From the cell containing the given text, extract its center point as (X, Y) coordinate. 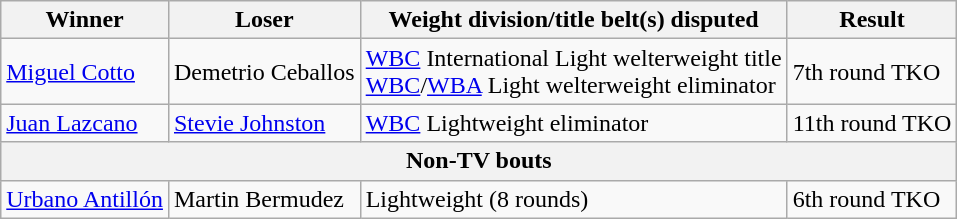
Non-TV bouts (479, 161)
Weight division/title belt(s) disputed (574, 20)
Miguel Cotto (85, 72)
WBC International Light welterweight titleWBC/WBA Light welterweight eliminator (574, 72)
Juan Lazcano (85, 123)
Martin Bermudez (264, 199)
7th round TKO (872, 72)
Winner (85, 20)
6th round TKO (872, 199)
Urbano Antillón (85, 199)
Demetrio Ceballos (264, 72)
Loser (264, 20)
11th round TKO (872, 123)
WBC Lightweight eliminator (574, 123)
Result (872, 20)
Lightweight (8 rounds) (574, 199)
Stevie Johnston (264, 123)
